Output the [X, Y] coordinate of the center of the cell containing the given text.  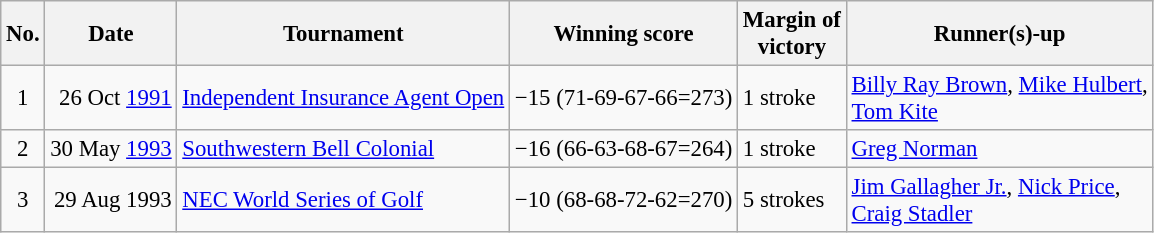
−10 (68-68-72-62=270) [624, 200]
NEC World Series of Golf [344, 200]
Date [111, 34]
−15 (71-69-67-66=273) [624, 98]
−16 (66-63-68-67=264) [624, 149]
29 Aug 1993 [111, 200]
3 [23, 200]
Southwestern Bell Colonial [344, 149]
Jim Gallagher Jr., Nick Price, Craig Stadler [1000, 200]
Runner(s)-up [1000, 34]
5 strokes [792, 200]
No. [23, 34]
30 May 1993 [111, 149]
Tournament [344, 34]
Billy Ray Brown, Mike Hulbert, Tom Kite [1000, 98]
26 Oct 1991 [111, 98]
Margin ofvictory [792, 34]
Greg Norman [1000, 149]
Independent Insurance Agent Open [344, 98]
2 [23, 149]
Winning score [624, 34]
1 [23, 98]
